Scan for the cell matching the given text and deliver its [x, y] coordinate at center. 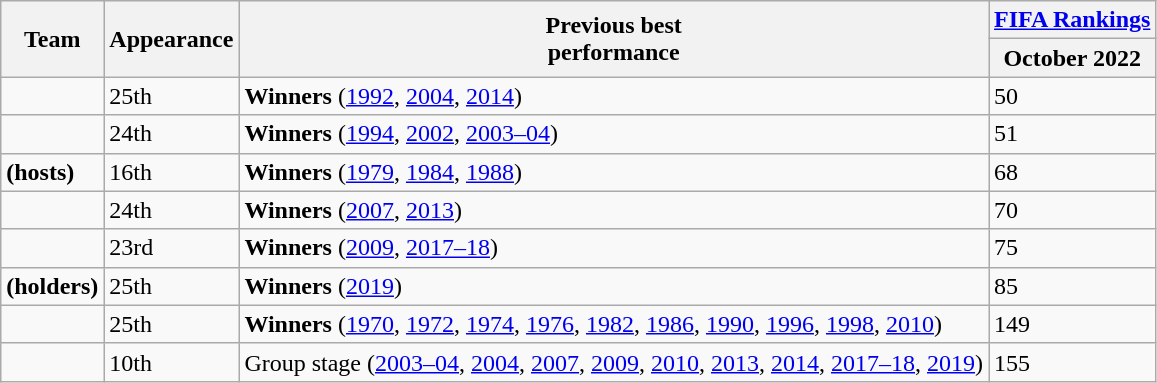
Winners (1979, 1984, 1988) [614, 172]
50 [1072, 96]
Winners (2007, 2013) [614, 210]
Winners (1992, 2004, 2014) [614, 96]
Previous bestperformance [614, 39]
Team [52, 39]
70 [1072, 210]
FIFA Rankings [1072, 20]
149 [1072, 324]
51 [1072, 134]
85 [1072, 286]
Winners (1970, 1972, 1974, 1976, 1982, 1986, 1990, 1996, 1998, 2010) [614, 324]
(holders) [52, 286]
Winners (2009, 2017–18) [614, 248]
155 [1072, 362]
75 [1072, 248]
(hosts) [52, 172]
16th [172, 172]
Group stage (2003–04, 2004, 2007, 2009, 2010, 2013, 2014, 2017–18, 2019) [614, 362]
Appearance [172, 39]
10th [172, 362]
Winners (2019) [614, 286]
23rd [172, 248]
October 2022 [1072, 58]
Winners (1994, 2002, 2003–04) [614, 134]
68 [1072, 172]
